Detect which cell encompasses the target text, then output its (x, y) center coordinate. 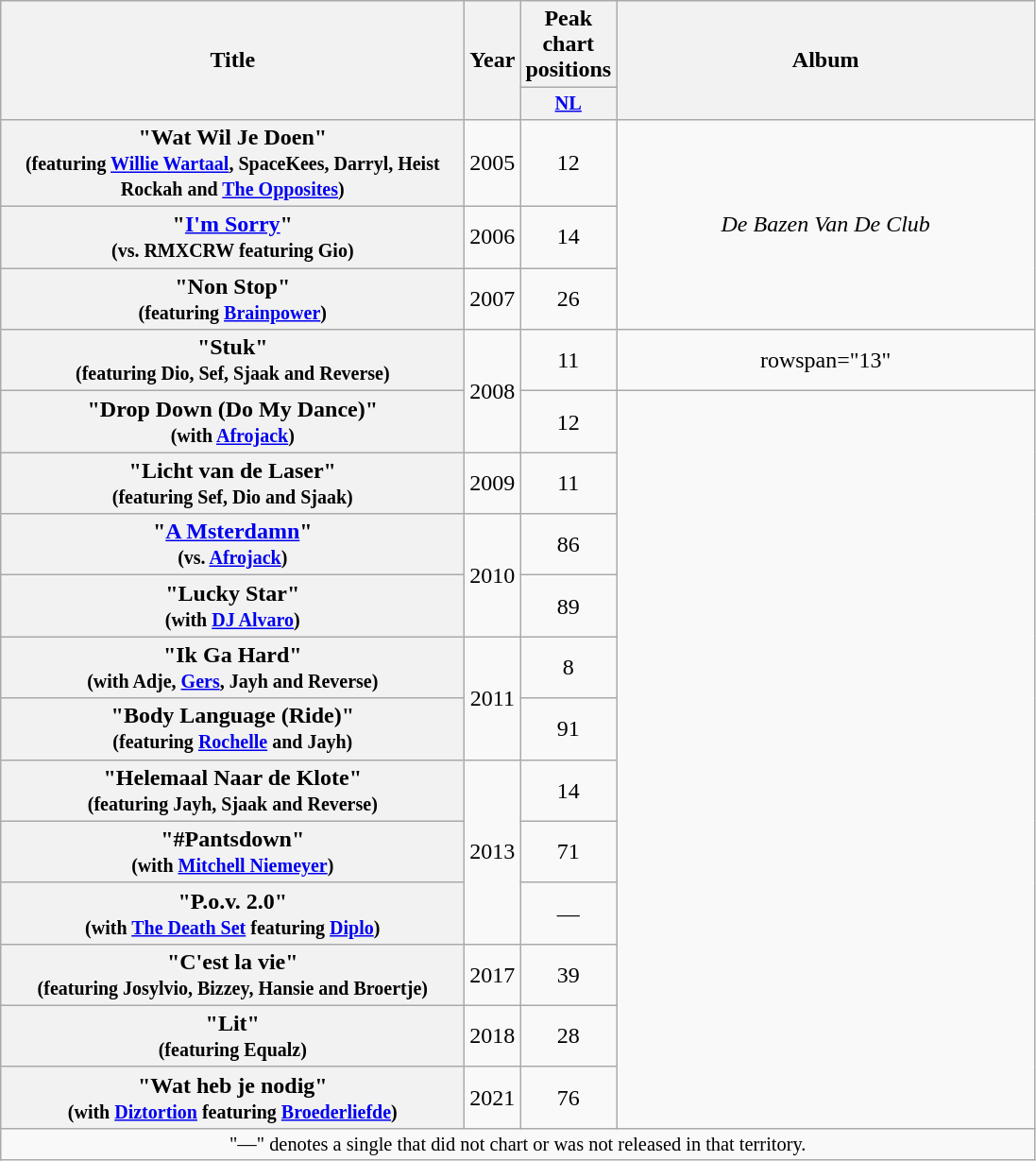
26 (569, 299)
Peak chart positions (569, 44)
"C'est la vie"(featuring Josylvio, Bizzey, Hansie and Broertje) (232, 975)
NL (569, 104)
2005 (493, 162)
"I'm Sorry"(vs. RMXCRW featuring Gio) (232, 238)
"Body Language (Ride)"(featuring Rochelle and Jayh) (232, 729)
2021 (493, 1098)
"Wat Wil Je Doen"(featuring Willie Wartaal, SpaceKees, Darryl, Heist Rockah and The Opposites) (232, 162)
86 (569, 544)
"Stuk"(featuring Dio, Sef, Sjaak and Reverse) (232, 361)
91 (569, 729)
2006 (493, 238)
"Helemaal Naar de Klote"(featuring Jayh, Sjaak and Reverse) (232, 790)
2017 (493, 975)
"Lucky Star"(with DJ Alvaro) (232, 606)
"Drop Down (Do My Dance)"(with Afrojack) (232, 421)
2018 (493, 1035)
"Ik Ga Hard"(with Adje, Gers, Jayh and Reverse) (232, 667)
— (569, 913)
76 (569, 1098)
Title (232, 60)
2007 (493, 299)
"Non Stop"(featuring Brainpower) (232, 299)
2010 (493, 575)
89 (569, 606)
"Lit"(featuring Equalz) (232, 1035)
2013 (493, 852)
"#Pantsdown"(with Mitchell Niemeyer) (232, 852)
De Bazen Van De Club (825, 224)
2009 (493, 484)
71 (569, 852)
"A Msterdamn"(vs. Afrojack) (232, 544)
Album (825, 60)
"P.o.v. 2.0"(with The Death Set featuring Diplo) (232, 913)
Year (493, 60)
rowspan="13" (825, 361)
"Licht van de Laser"(featuring Sef, Dio and Sjaak) (232, 484)
"—" denotes a single that did not chart or was not released in that territory. (518, 1144)
"Wat heb je nodig"(with Diztortion featuring Broederliefde) (232, 1098)
2011 (493, 698)
2008 (493, 391)
8 (569, 667)
28 (569, 1035)
39 (569, 975)
